Identify which cell holds the provided text, then report its (X, Y) central coordinate. 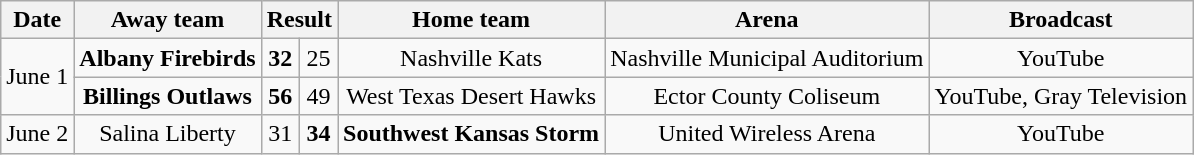
Home team (472, 20)
25 (318, 58)
Albany Firebirds (168, 58)
Salina Liberty (168, 134)
31 (280, 134)
Ector County Coliseum (767, 96)
49 (318, 96)
Arena (767, 20)
Nashville Municipal Auditorium (767, 58)
32 (280, 58)
Result (299, 20)
Nashville Kats (472, 58)
Broadcast (1061, 20)
Away team (168, 20)
Southwest Kansas Storm (472, 134)
Date (38, 20)
United Wireless Arena (767, 134)
Billings Outlaws (168, 96)
YouTube, Gray Television (1061, 96)
56 (280, 96)
June 2 (38, 134)
June 1 (38, 77)
34 (318, 134)
West Texas Desert Hawks (472, 96)
